Search for the cell housing the specified text and yield its [X, Y] center coordinate. 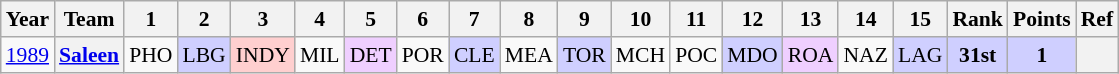
11 [696, 19]
LAG [920, 55]
CLE [474, 55]
5 [371, 19]
10 [640, 19]
POC [696, 55]
13 [811, 19]
MCH [640, 55]
1989 [28, 55]
2 [204, 19]
PHO [150, 55]
DET [371, 55]
TOR [584, 55]
MEA [529, 55]
12 [752, 19]
Year [28, 19]
3 [263, 19]
4 [320, 19]
Points [1042, 19]
9 [584, 19]
Saleen [89, 55]
8 [529, 19]
MIL [320, 55]
Rank [978, 19]
7 [474, 19]
LBG [204, 55]
NAZ [865, 55]
MDO [752, 55]
Team [89, 19]
31st [978, 55]
15 [920, 19]
ROA [811, 55]
14 [865, 19]
INDY [263, 55]
POR [423, 55]
Ref [1097, 19]
6 [423, 19]
